Extract the [x, y] coordinate from the center of the cell holding the provided text.  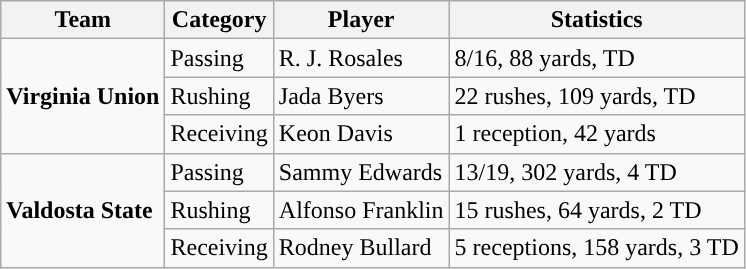
13/19, 302 yards, 4 TD [596, 172]
Statistics [596, 20]
15 rushes, 64 yards, 2 TD [596, 210]
22 rushes, 109 yards, TD [596, 96]
Valdosta State [83, 210]
1 reception, 42 yards [596, 134]
Virginia Union [83, 96]
8/16, 88 yards, TD [596, 58]
Category [219, 20]
Team [83, 20]
Sammy Edwards [361, 172]
R. J. Rosales [361, 58]
Jada Byers [361, 96]
Player [361, 20]
Rodney Bullard [361, 248]
Alfonso Franklin [361, 210]
5 receptions, 158 yards, 3 TD [596, 248]
Keon Davis [361, 134]
